Detect which cell encompasses the target text, then output its [X, Y] center coordinate. 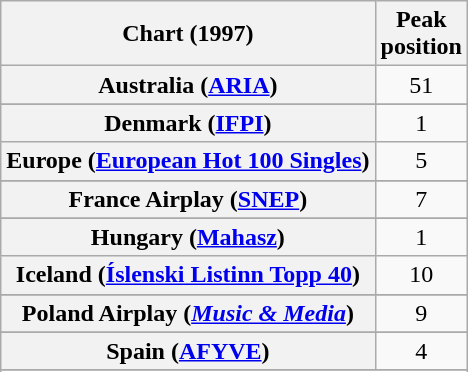
Chart (1997) [188, 34]
France Airplay (SNEP) [188, 199]
Poland Airplay (Music & Media) [188, 313]
9 [421, 313]
Spain (AFYVE) [188, 351]
Denmark (IFPI) [188, 123]
10 [421, 275]
Iceland (Íslenski Listinn Topp 40) [188, 275]
7 [421, 199]
Australia (ARIA) [188, 85]
5 [421, 161]
Hungary (Mahasz) [188, 237]
51 [421, 85]
Europe (European Hot 100 Singles) [188, 161]
4 [421, 351]
Peakposition [421, 34]
